From the cell containing the given text, extract its center point as [x, y] coordinate. 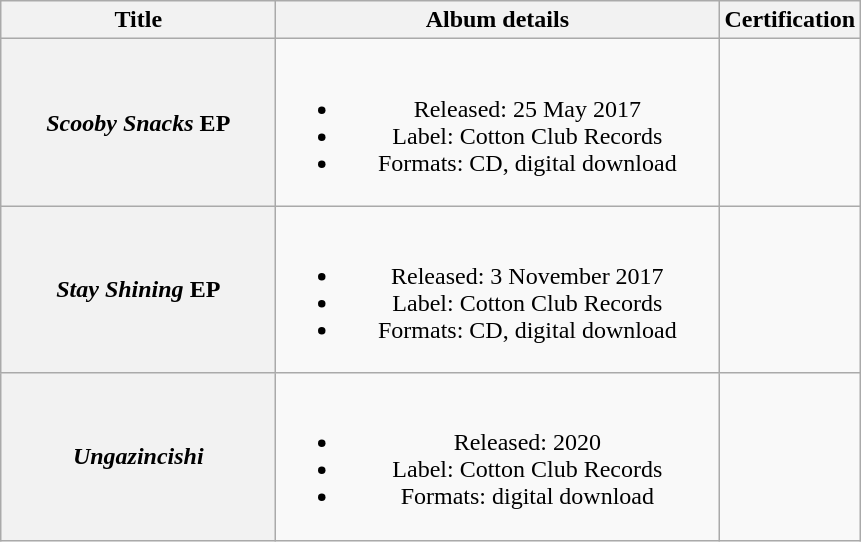
Released: 2020Label: Cotton Club RecordsFormats: digital download [498, 456]
Album details [498, 20]
Title [138, 20]
Certification [790, 20]
Released: 25 May 2017Label: Cotton Club RecordsFormats: CD, digital download [498, 122]
Released: 3 November 2017Label: Cotton Club RecordsFormats: CD, digital download [498, 290]
Scooby Snacks EP [138, 122]
Ungazincishi [138, 456]
Stay Shining EP [138, 290]
